Output the (x, y) coordinate of the center of the cell containing the given text.  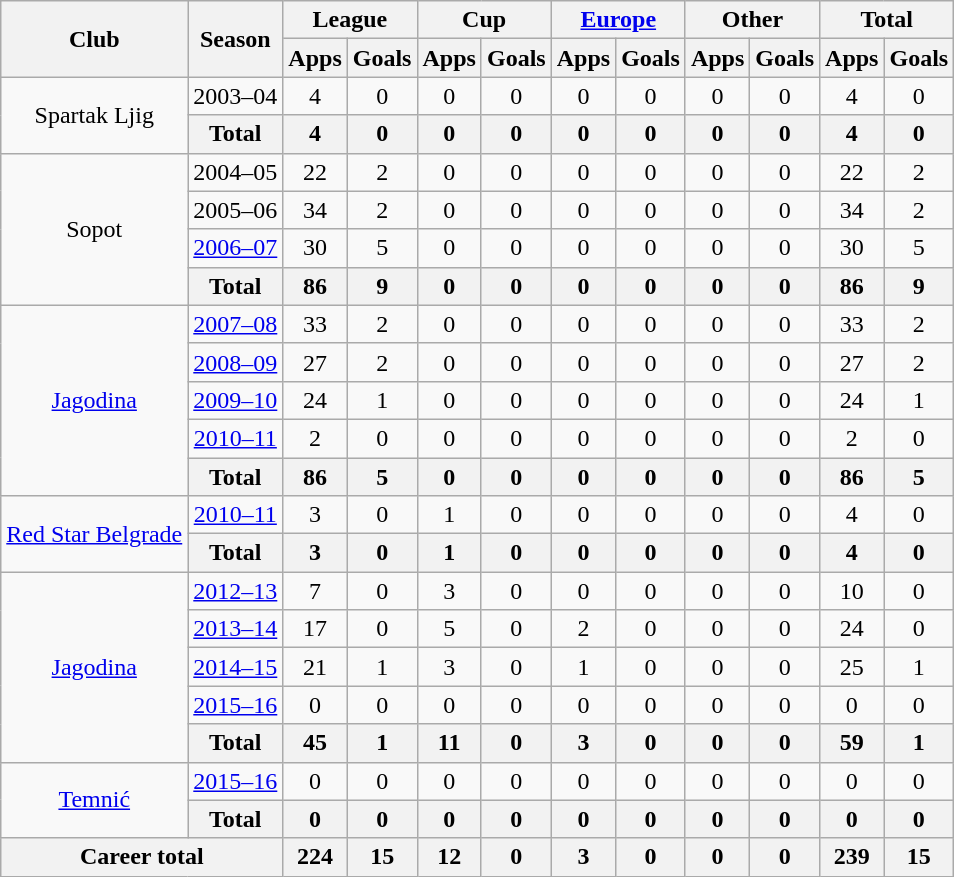
25 (852, 667)
Other (752, 20)
45 (315, 743)
2014–15 (236, 667)
7 (315, 591)
12 (449, 857)
21 (315, 667)
59 (852, 743)
2009–10 (236, 400)
2007–08 (236, 324)
Europe (618, 20)
2003–04 (236, 96)
2012–13 (236, 591)
Career total (142, 857)
239 (852, 857)
Temnić (94, 800)
League (350, 20)
Season (236, 39)
2013–14 (236, 629)
Spartak Ljig (94, 115)
2008–09 (236, 362)
10 (852, 591)
224 (315, 857)
Red Star Belgrade (94, 534)
11 (449, 743)
Sopot (94, 229)
2005–06 (236, 210)
Cup (484, 20)
2004–05 (236, 172)
Club (94, 39)
17 (315, 629)
2006–07 (236, 248)
